Output the (x, y) coordinate of the center of the cell containing the given text.  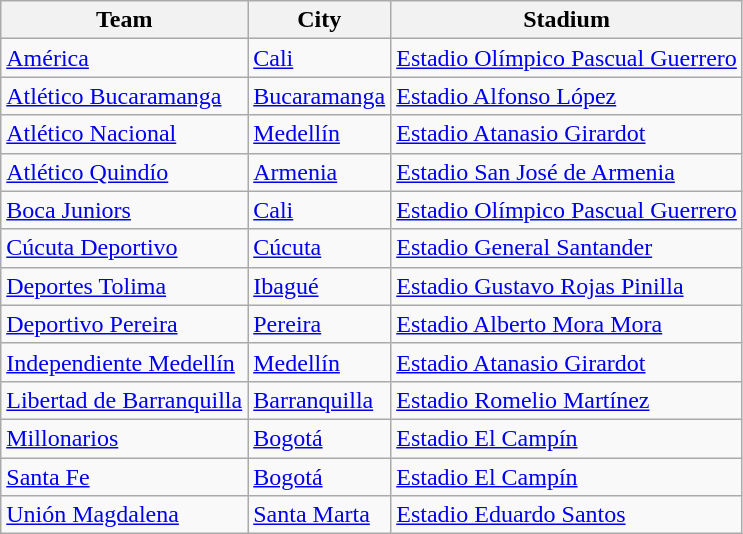
Estadio San José de Armenia (567, 172)
Estadio Eduardo Santos (567, 515)
City (320, 20)
Estadio Alberto Mora Mora (567, 324)
América (124, 58)
Santa Fe (124, 477)
Unión Magdalena (124, 515)
Santa Marta (320, 515)
Boca Juniors (124, 210)
Estadio Romelio Martínez (567, 400)
Atlético Bucaramanga (124, 96)
Atlético Quindío (124, 172)
Team (124, 20)
Atlético Nacional (124, 134)
Cúcuta (320, 248)
Barranquilla (320, 400)
Independiente Medellín (124, 362)
Estadio General Santander (567, 248)
Ibagué (320, 286)
Libertad de Barranquilla (124, 400)
Deportes Tolima (124, 286)
Deportivo Pereira (124, 324)
Cúcuta Deportivo (124, 248)
Millonarios (124, 438)
Estadio Alfonso López (567, 96)
Armenia (320, 172)
Stadium (567, 20)
Pereira (320, 324)
Bucaramanga (320, 96)
Estadio Gustavo Rojas Pinilla (567, 286)
